Detect which cell encompasses the target text, then output its [X, Y] center coordinate. 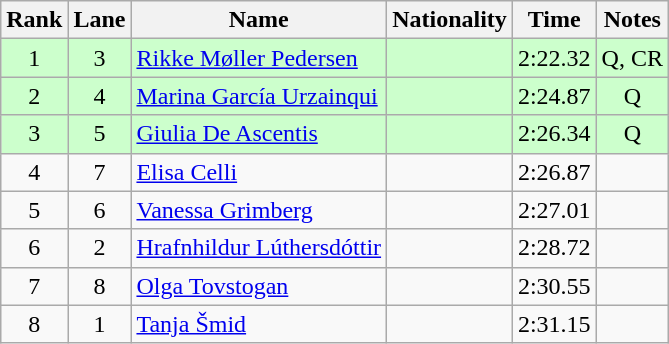
2:22.32 [554, 58]
Q, CR [632, 58]
2:24.87 [554, 96]
Vanessa Grimberg [259, 210]
Hrafnhildur Lúthersdóttir [259, 248]
Lane [100, 20]
Tanja Šmid [259, 324]
Rank [34, 20]
2:26.34 [554, 134]
Notes [632, 20]
Time [554, 20]
2:30.55 [554, 286]
Rikke Møller Pedersen [259, 58]
Marina García Urzainqui [259, 96]
Nationality [450, 20]
2:27.01 [554, 210]
2:26.87 [554, 172]
Olga Tovstogan [259, 286]
2:31.15 [554, 324]
Elisa Celli [259, 172]
Giulia De Ascentis [259, 134]
Name [259, 20]
2:28.72 [554, 248]
